Scan for the cell matching the given text and deliver its (X, Y) coordinate at center. 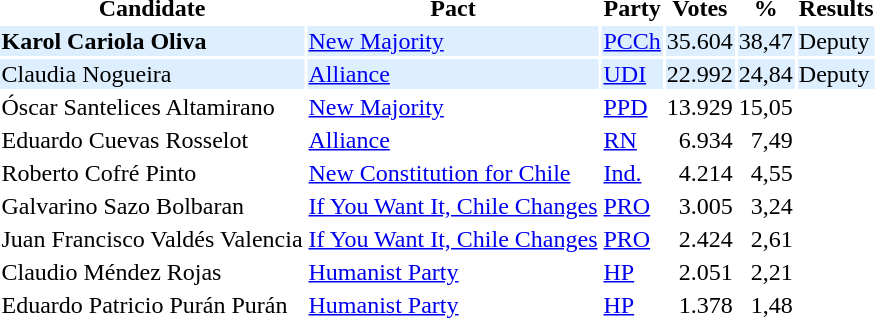
UDI (632, 74)
2,21 (766, 272)
6.934 (700, 140)
Galvarino Sazo Bolbaran (152, 206)
RN (632, 140)
4.214 (700, 173)
2.424 (700, 239)
Eduardo Cuevas Rosselot (152, 140)
PPD (632, 107)
Claudia Nogueira (152, 74)
24,84 (766, 74)
PCCh (632, 41)
2.051 (700, 272)
Óscar Santelices Altamirano (152, 107)
2,61 (766, 239)
New Constitution for Chile (453, 173)
Claudio Méndez Rojas (152, 272)
13.929 (700, 107)
4,55 (766, 173)
7,49 (766, 140)
Karol Cariola Oliva (152, 41)
Humanist Party (453, 272)
3,24 (766, 206)
38,47 (766, 41)
35.604 (700, 41)
15,05 (766, 107)
22.992 (700, 74)
Ind. (632, 173)
Roberto Cofré Pinto (152, 173)
3.005 (700, 206)
Juan Francisco Valdés Valencia (152, 239)
HP (632, 272)
